Identify which cell holds the provided text, then report its [X, Y] central coordinate. 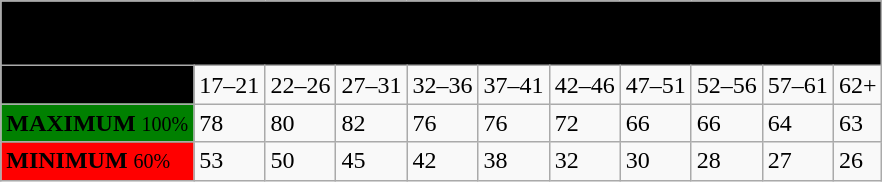
80 [300, 123]
47–51 [656, 85]
78 [230, 123]
32 [584, 161]
38 [514, 161]
50 [300, 161]
MAXIMUM 100% [98, 123]
82 [372, 123]
45 [372, 161]
53 [230, 161]
62+ [858, 85]
17–21 [230, 85]
57–61 [798, 85]
22–26 [300, 85]
SIT-UPS (2 minutes)MALE and FEMALE [442, 34]
27 [798, 161]
37–41 [514, 85]
28 [726, 161]
26 [858, 161]
42 [442, 161]
64 [798, 123]
27–31 [372, 85]
30 [656, 161]
72 [584, 123]
63 [858, 123]
42–46 [584, 85]
32–36 [442, 85]
MINIMUM 60% [98, 161]
52–56 [726, 85]
AGE GROUP [98, 85]
